Output the [x, y] coordinate of the center of the cell containing the given text.  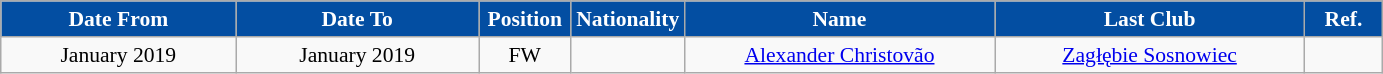
Zagłębie Sosnowiec [1150, 55]
Alexander Christovão [839, 55]
Last Club [1150, 19]
Date To [358, 19]
Date From [118, 19]
FW [524, 55]
Ref. [1344, 19]
Name [839, 19]
Nationality [628, 19]
Position [524, 19]
